From the cell containing the given text, extract its center point as (X, Y) coordinate. 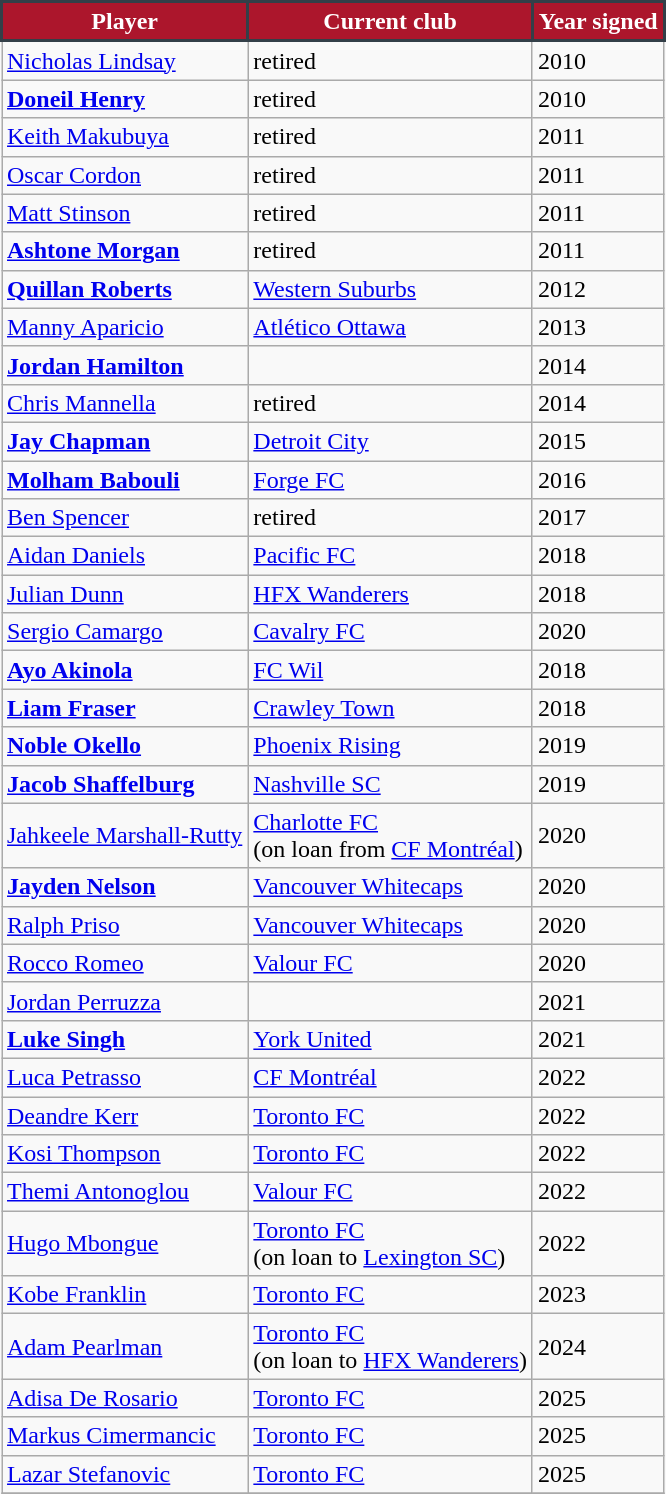
Themi Antonoglou (125, 1192)
Toronto FC(on loan to Lexington SC) (390, 1244)
Kosi Thompson (125, 1154)
Jacob Shaffelburg (125, 784)
Toronto FC(on loan to HFX Wanderers) (390, 1346)
2016 (598, 479)
Ayo Akinola (125, 670)
Current club (390, 22)
Luca Petrasso (125, 1077)
Atlético Ottawa (390, 327)
2024 (598, 1346)
Rocco Romeo (125, 963)
Quillan Roberts (125, 289)
Player (125, 22)
Matt Stinson (125, 213)
Oscar Cordon (125, 175)
Jayden Nelson (125, 887)
Forge FC (390, 479)
Jordan Hamilton (125, 365)
Deandre Kerr (125, 1115)
Liam Fraser (125, 708)
Charlotte FC(on loan from CF Montréal) (390, 836)
Year signed (598, 22)
Luke Singh (125, 1039)
Manny Aparicio (125, 327)
Chris Mannella (125, 403)
Lazar Stefanovic (125, 1474)
Sergio Camargo (125, 632)
Crawley Town (390, 708)
CF Montréal (390, 1077)
2023 (598, 1295)
Ben Spencer (125, 518)
Western Suburbs (390, 289)
Cavalry FC (390, 632)
Adisa De Rosario (125, 1398)
2015 (598, 441)
Detroit City (390, 441)
Hugo Mbongue (125, 1244)
York United (390, 1039)
Phoenix Rising (390, 746)
Julian Dunn (125, 594)
Jahkeele Marshall-Rutty (125, 836)
FC Wil (390, 670)
Nicholas Lindsay (125, 60)
2013 (598, 327)
Nashville SC (390, 784)
2012 (598, 289)
2017 (598, 518)
Jay Chapman (125, 441)
Markus Cimermancic (125, 1436)
Ashtone Morgan (125, 251)
HFX Wanderers (390, 594)
Kobe Franklin (125, 1295)
Molham Babouli (125, 479)
Aidan Daniels (125, 556)
Pacific FC (390, 556)
Adam Pearlman (125, 1346)
Ralph Priso (125, 925)
Jordan Perruzza (125, 1001)
Doneil Henry (125, 99)
Noble Okello (125, 746)
Keith Makubuya (125, 137)
